Output the (x, y) coordinate of the center of the cell containing the given text.  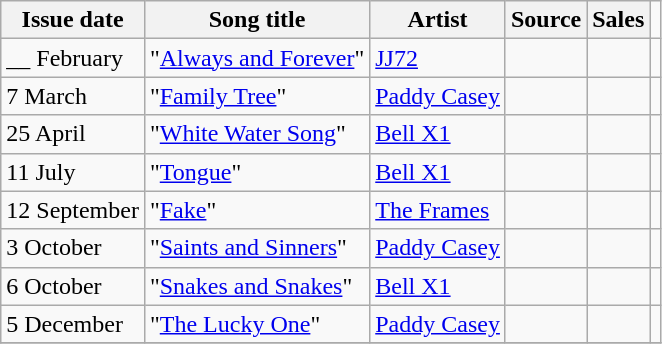
Sales (618, 20)
__ February (73, 58)
"The Lucky One" (256, 324)
"White Water Song" (256, 134)
6 October (73, 286)
"Always and Forever" (256, 58)
Song title (256, 20)
11 July (73, 172)
7 March (73, 96)
The Frames (438, 210)
Artist (438, 20)
5 December (73, 324)
"Saints and Sinners" (256, 248)
"Fake" (256, 210)
3 October (73, 248)
"Snakes and Snakes" (256, 286)
25 April (73, 134)
Issue date (73, 20)
"Family Tree" (256, 96)
12 September (73, 210)
JJ72 (438, 58)
"Tongue" (256, 172)
Source (546, 20)
